Scan for the cell matching the given text and deliver its [X, Y] coordinate at center. 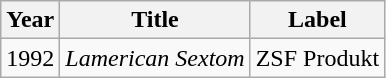
1992 [30, 58]
Year [30, 20]
Title [155, 20]
Lamerican Sextom [155, 58]
ZSF Produkt [317, 58]
Label [317, 20]
